Scan for the cell matching the given text and deliver its [x, y] coordinate at center. 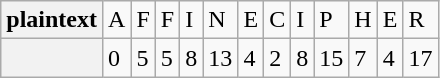
P [332, 20]
0 [116, 58]
17 [420, 58]
2 [278, 58]
15 [332, 58]
13 [220, 58]
7 [363, 58]
H [363, 20]
C [278, 20]
A [116, 20]
N [220, 20]
R [420, 20]
plaintext [52, 20]
